Locate the cell with the specified text and output its (X, Y) center coordinate. 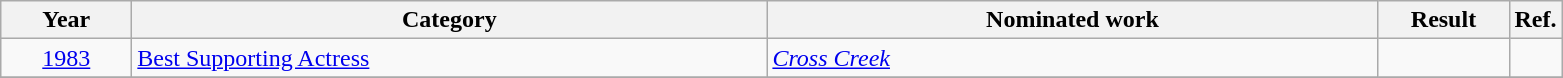
1983 (66, 58)
Year (66, 20)
Cross Creek (1072, 58)
Ref. (1536, 20)
Nominated work (1072, 20)
Best Supporting Actress (450, 58)
Result (1444, 20)
Category (450, 20)
